For the text-containing cell, return its midpoint in [X, Y] coordinate format. 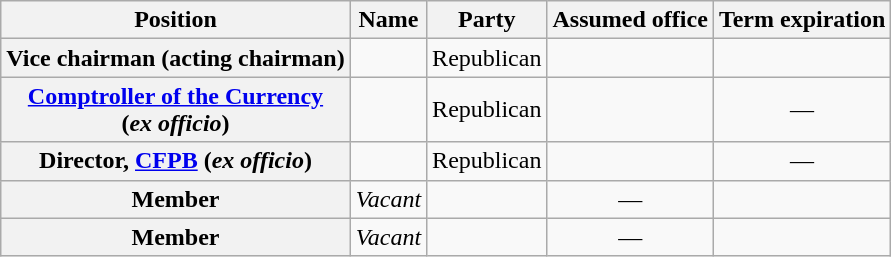
Comptroller of the Currency(ex officio) [176, 110]
Director, CFPB (ex officio) [176, 161]
Name [388, 20]
Term expiration [802, 20]
Assumed office [630, 20]
Party [487, 20]
Position [176, 20]
Vice chairman (acting chairman) [176, 58]
